Find where the given text appears and provide that cell's center as (x, y) coordinate. 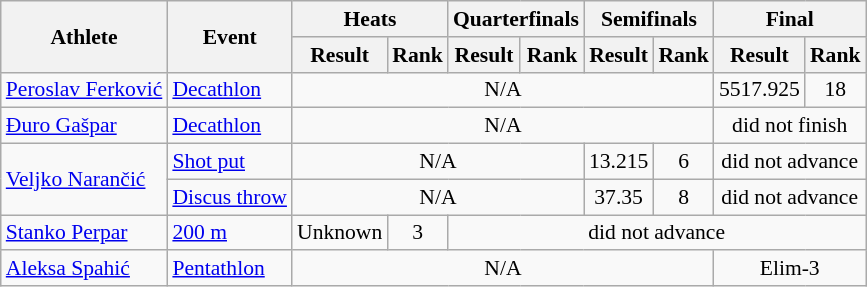
3 (418, 233)
Đuro Gašpar (84, 126)
Aleksa Spahić (84, 269)
Veljko Narančić (84, 180)
did not finish (790, 126)
6 (684, 162)
18 (836, 90)
Peroslav Ferković (84, 90)
Event (230, 36)
Quarterfinals (516, 19)
Discus throw (230, 197)
Athlete (84, 36)
Heats (370, 19)
Semifinals (649, 19)
Unknown (340, 233)
Stanko Perpar (84, 233)
Elim-3 (790, 269)
8 (684, 197)
5517.925 (760, 90)
Final (790, 19)
37.35 (618, 197)
Shot put (230, 162)
Pentathlon (230, 269)
200 m (230, 233)
13.215 (618, 162)
